Locate the cell with the specified text and output its [X, Y] center coordinate. 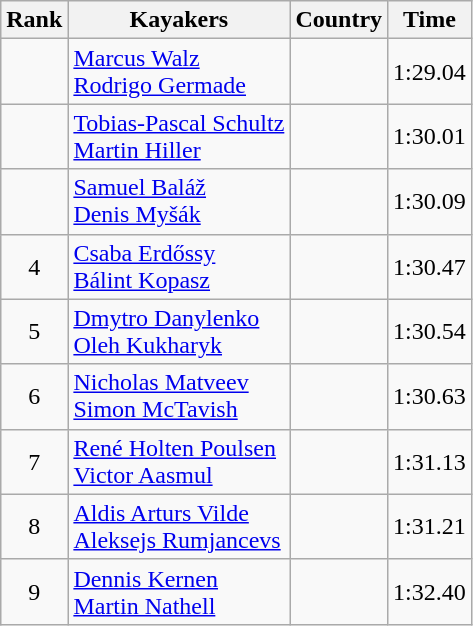
René Holten PoulsenVictor Aasmul [179, 462]
1:30.01 [430, 136]
1:30.47 [430, 266]
1:32.40 [430, 592]
9 [34, 592]
1:30.54 [430, 332]
Rank [34, 20]
6 [34, 396]
8 [34, 526]
1:31.21 [430, 526]
4 [34, 266]
Samuel BalážDenis Myšák [179, 202]
1:30.09 [430, 202]
Time [430, 20]
Nicholas MatveevSimon McTavish [179, 396]
Country [339, 20]
1:30.63 [430, 396]
7 [34, 462]
Csaba ErdőssyBálint Kopasz [179, 266]
5 [34, 332]
Kayakers [179, 20]
Dennis KernenMartin Nathell [179, 592]
Tobias-Pascal SchultzMartin Hiller [179, 136]
Aldis Arturs VildeAleksejs Rumjancevs [179, 526]
Marcus WalzRodrigo Germade [179, 72]
1:29.04 [430, 72]
Dmytro DanylenkoOleh Kukharyk [179, 332]
1:31.13 [430, 462]
